Search for the cell housing the specified text and yield its (x, y) center coordinate. 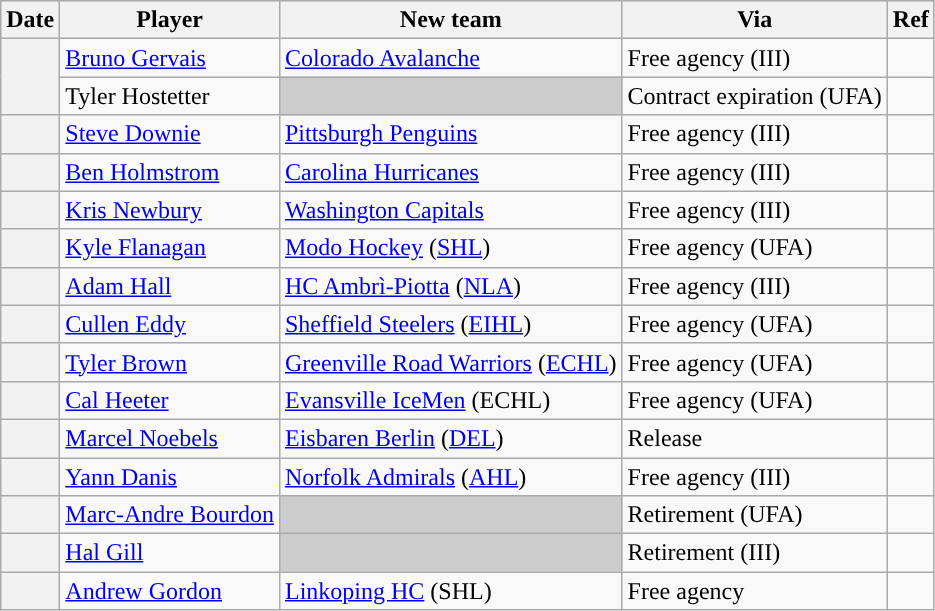
Tyler Brown (170, 362)
Marcel Noebels (170, 438)
New team (450, 20)
Evansville IceMen (ECHL) (450, 400)
Kris Newbury (170, 210)
Pittsburgh Penguins (450, 134)
Colorado Avalanche (450, 58)
Eisbaren Berlin (DEL) (450, 438)
Cullen Eddy (170, 324)
Ref (910, 20)
Via (754, 20)
Marc-Andre Bourdon (170, 515)
Bruno Gervais (170, 58)
Washington Capitals (450, 210)
Tyler Hostetter (170, 96)
Kyle Flanagan (170, 248)
Cal Heeter (170, 400)
Yann Danis (170, 477)
Retirement (UFA) (754, 515)
Greenville Road Warriors (ECHL) (450, 362)
Adam Hall (170, 286)
Modo Hockey (SHL) (450, 248)
Steve Downie (170, 134)
Contract expiration (UFA) (754, 96)
Hal Gill (170, 553)
Ben Holmstrom (170, 172)
Free agency (754, 591)
Retirement (III) (754, 553)
Player (170, 20)
Andrew Gordon (170, 591)
HC Ambrì-Piotta (NLA) (450, 286)
Linkoping HC (SHL) (450, 591)
Date (30, 20)
Carolina Hurricanes (450, 172)
Release (754, 438)
Sheffield Steelers (EIHL) (450, 324)
Norfolk Admirals (AHL) (450, 477)
